Return [X, Y] of the center of cell containing provided text 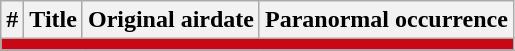
Title [54, 20]
# [12, 20]
Original airdate [170, 20]
Paranormal occurrence [386, 20]
